Provide the [x, y] coordinate of the cell's center where the given text is located.  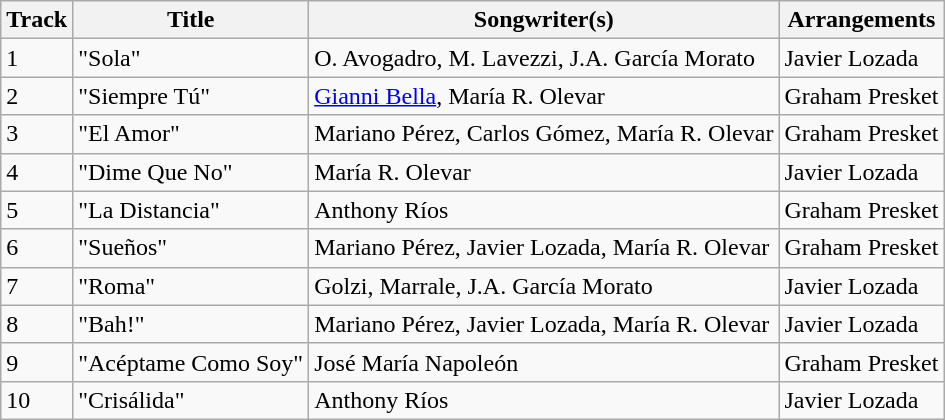
Arrangements [862, 20]
"Crisálida" [191, 400]
2 [37, 96]
María R. Olevar [544, 172]
"Roma" [191, 286]
"Siempre Tú" [191, 96]
Golzi, Marrale, J.A. García Morato [544, 286]
"Sueños" [191, 248]
3 [37, 134]
7 [37, 286]
"Sola" [191, 58]
Gianni Bella, María R. Olevar [544, 96]
"Dime Que No" [191, 172]
9 [37, 362]
"Acéptame Como Soy" [191, 362]
Track [37, 20]
O. Avogadro, M. Lavezzi, J.A. García Morato [544, 58]
Mariano Pérez, Carlos Gómez, María R. Olevar [544, 134]
"La Distancia" [191, 210]
1 [37, 58]
10 [37, 400]
"Bah!" [191, 324]
8 [37, 324]
5 [37, 210]
4 [37, 172]
"El Amor" [191, 134]
José María Napoleón [544, 362]
6 [37, 248]
Songwriter(s) [544, 20]
Title [191, 20]
